Return (x, y) of the center of cell containing provided text 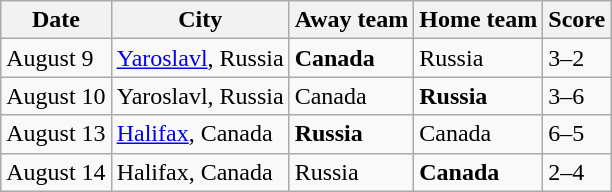
2–4 (577, 172)
August 9 (56, 58)
3–2 (577, 58)
August 14 (56, 172)
6–5 (577, 134)
August 13 (56, 134)
3–6 (577, 96)
Date (56, 20)
Home team (478, 20)
Score (577, 20)
City (200, 20)
Away team (352, 20)
August 10 (56, 96)
